Capture the cell that displays the provided text and extract its [x, y] central coordinate. 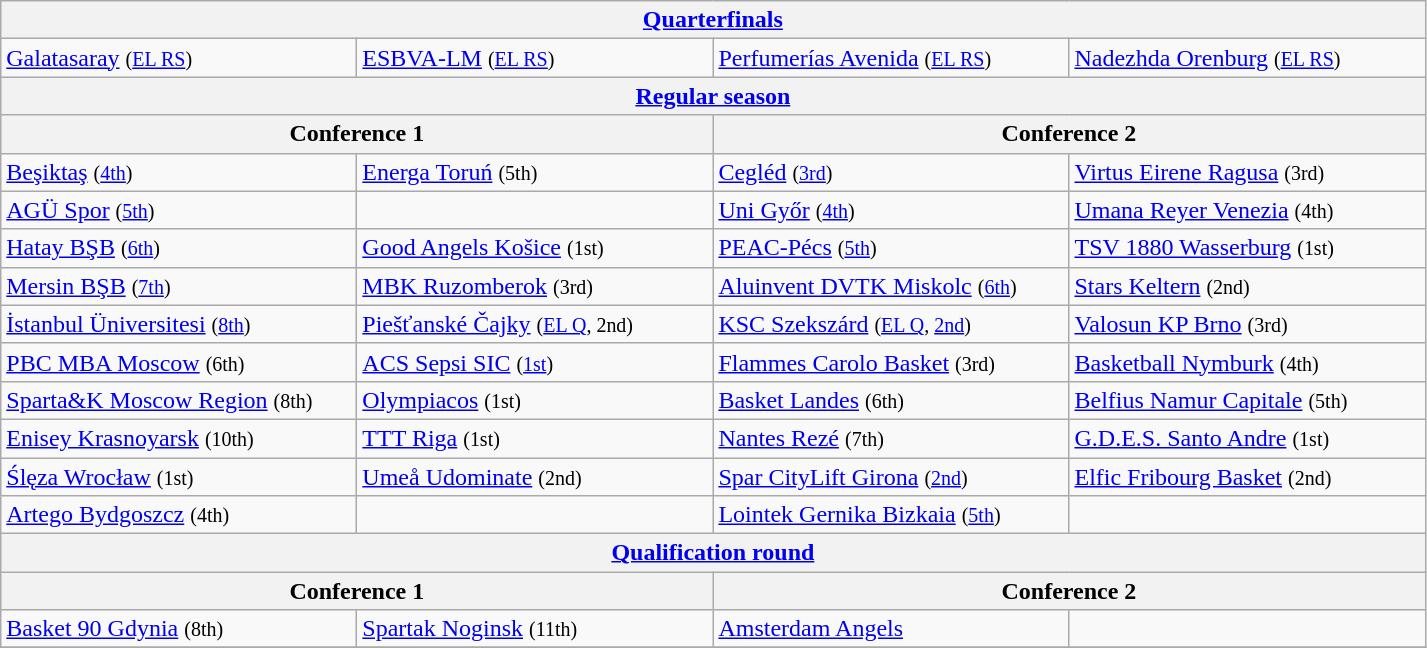
AGÜ Spor (5th) [179, 210]
Olympiacos (1st) [535, 400]
ACS Sepsi SIC (1st) [535, 362]
G.D.E.S. Santo Andre (1st) [1247, 438]
Galatasaray (EL RS) [179, 58]
PBC MBA Moscow (6th) [179, 362]
Quarterfinals [713, 20]
TSV 1880 Wasserburg (1st) [1247, 248]
MBK Ruzomberok (3rd) [535, 286]
Sparta&K Moscow Region (8th) [179, 400]
Elfic Fribourg Basket (2nd) [1247, 477]
Aluinvent DVTK Miskolc (6th) [891, 286]
Basket 90 Gdynia (8th) [179, 629]
Ślęza Wrocław (1st) [179, 477]
Regular season [713, 96]
Qualification round [713, 553]
Energa Toruń (5th) [535, 172]
ESBVA-LM (EL RS) [535, 58]
Umeå Udominate (2nd) [535, 477]
Stars Keltern (2nd) [1247, 286]
Perfumerías Avenida (EL RS) [891, 58]
Mersin BŞB (7th) [179, 286]
Spar CityLift Girona (2nd) [891, 477]
Umana Reyer Venezia (4th) [1247, 210]
Spartak Noginsk (11th) [535, 629]
PEAC-Pécs (5th) [891, 248]
TTT Riga (1st) [535, 438]
Artego Bydgoszcz (4th) [179, 515]
Piešťanské Čajky (EL Q, 2nd) [535, 324]
Virtus Eirene Ragusa (3rd) [1247, 172]
Valosun KP Brno (3rd) [1247, 324]
Belfius Namur Capitale (5th) [1247, 400]
Beşiktaş (4th) [179, 172]
Uni Győr (4th) [891, 210]
Basketball Nymburk (4th) [1247, 362]
Cegléd (3rd) [891, 172]
Basket Landes (6th) [891, 400]
Enisey Krasnoyarsk (10th) [179, 438]
Good Angels Košice (1st) [535, 248]
Hatay BŞB (6th) [179, 248]
İstanbul Üniversitesi (8th) [179, 324]
Amsterdam Angels [891, 629]
Nadezhda Orenburg (EL RS) [1247, 58]
Flammes Carolo Basket (3rd) [891, 362]
KSC Szekszárd (EL Q, 2nd) [891, 324]
Nantes Rezé (7th) [891, 438]
Lointek Gernika Bizkaia (5th) [891, 515]
